Identify which cell holds the provided text, then report its (X, Y) central coordinate. 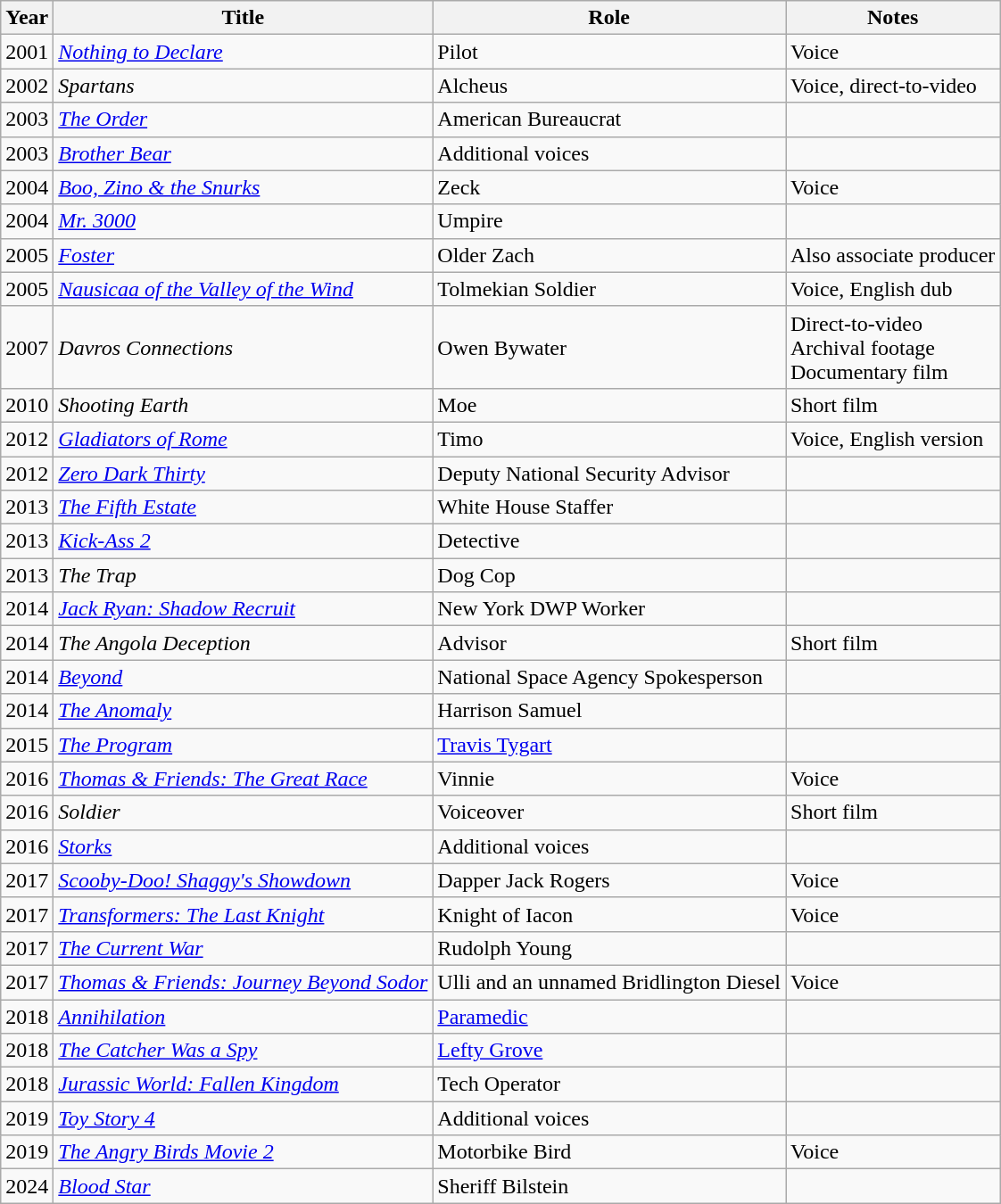
Rudolph Young (609, 948)
Voice, direct-to-video (892, 86)
Timo (609, 439)
Voice, English dub (892, 289)
White House Staffer (609, 507)
Umpire (609, 221)
Ulli and an unnamed Bridlington Diesel (609, 982)
Soldier (243, 812)
Transformers: The Last Knight (243, 914)
National Space Agency Spokesperson (609, 677)
Nausicaa of the Valley of the Wind (243, 289)
2015 (27, 745)
The Current War (243, 948)
Scooby-Doo! Shaggy's Showdown (243, 880)
Zero Dark Thirty (243, 474)
Harrison Samuel (609, 711)
Travis Tygart (609, 745)
Boo, Zino & the Snurks (243, 187)
Tolmekian Soldier (609, 289)
The Angola Deception (243, 643)
2007 (27, 347)
Pilot (609, 52)
Dog Cop (609, 575)
Davros Connections (243, 347)
Annihilation (243, 1016)
Beyond (243, 677)
Year (27, 18)
Storks (243, 846)
Advisor (609, 643)
Jack Ryan: Shadow Recruit (243, 609)
The Anomaly (243, 711)
Deputy National Security Advisor (609, 474)
Jurassic World: Fallen Kingdom (243, 1084)
The Catcher Was a Spy (243, 1051)
Dapper Jack Rogers (609, 880)
Title (243, 18)
2001 (27, 52)
Shooting Earth (243, 405)
Kick-Ass 2 (243, 541)
Mr. 3000 (243, 221)
Knight of Iacon (609, 914)
Blood Star (243, 1186)
Vinnie (609, 779)
Thomas & Friends: The Great Race (243, 779)
Thomas & Friends: Journey Beyond Sodor (243, 982)
The Fifth Estate (243, 507)
2024 (27, 1186)
Voiceover (609, 812)
Spartans (243, 86)
Notes (892, 18)
The Angry Birds Movie 2 (243, 1152)
2002 (27, 86)
Moe (609, 405)
Brother Bear (243, 153)
New York DWP Worker (609, 609)
Alcheus (609, 86)
Role (609, 18)
Foster (243, 255)
Tech Operator (609, 1084)
Direct-to-videoArchival footageDocumentary film (892, 347)
The Trap (243, 575)
Voice, English version (892, 439)
Toy Story 4 (243, 1118)
Older Zach (609, 255)
Motorbike Bird (609, 1152)
Gladiators of Rome (243, 439)
Nothing to Declare (243, 52)
Detective (609, 541)
American Bureaucrat (609, 120)
Zeck (609, 187)
Lefty Grove (609, 1051)
The Order (243, 120)
The Program (243, 745)
Sheriff Bilstein (609, 1186)
2010 (27, 405)
Owen Bywater (609, 347)
Paramedic (609, 1016)
Also associate producer (892, 255)
